For the text-containing cell, return its midpoint in [X, Y] coordinate format. 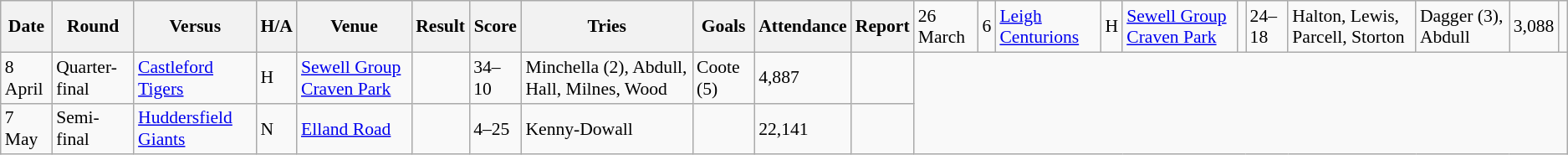
Report [883, 27]
Elland Road [355, 129]
6 [987, 27]
Venue [355, 27]
Huddersfield Giants [195, 129]
Versus [195, 27]
34–10 [495, 77]
Date [27, 27]
Goals [723, 27]
26 March [947, 27]
Dagger (3), Abdull [1463, 27]
Halton, Lewis, Parcell, Storton [1351, 27]
H/A [276, 27]
Semi-final [93, 129]
Tries [607, 27]
Attendance [803, 27]
N [276, 129]
22,141 [803, 129]
Score [495, 27]
4,887 [803, 77]
4–25 [495, 129]
Minchella (2), Abdull, Hall, Milnes, Wood [607, 77]
Result [440, 27]
8 April [27, 77]
Leigh Centurions [1048, 27]
Coote (5) [723, 77]
7 May [27, 129]
Round [93, 27]
Quarter-final [93, 77]
24–18 [1268, 27]
3,088 [1534, 27]
Castleford Tigers [195, 77]
Kenny-Dowall [607, 129]
